Detect which cell encompasses the target text, then output its (x, y) center coordinate. 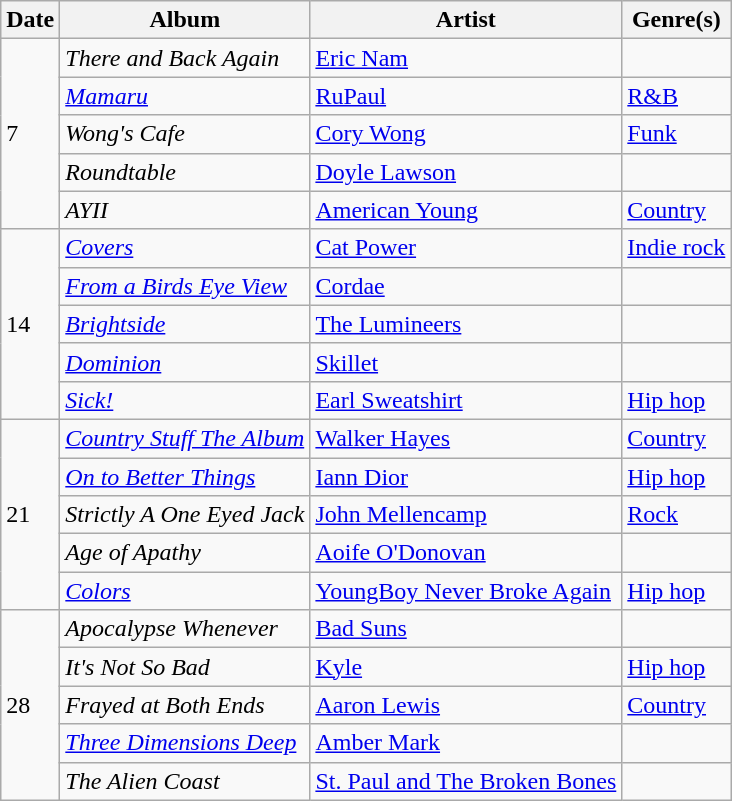
Frayed at Both Ends (185, 705)
Amber Mark (466, 743)
Walker Hayes (466, 438)
It's Not So Bad (185, 667)
7 (30, 134)
The Alien Coast (185, 781)
Country Stuff The Album (185, 438)
Indie rock (676, 248)
RuPaul (466, 96)
Genre(s) (676, 20)
Bad Suns (466, 629)
Colors (185, 591)
Dominion (185, 362)
Kyle (466, 667)
Roundtable (185, 172)
Apocalypse Whenever (185, 629)
From a Birds Eye View (185, 286)
Date (30, 20)
The Lumineers (466, 324)
On to Better Things (185, 477)
Wong's Cafe (185, 134)
Aaron Lewis (466, 705)
Funk (676, 134)
John Mellencamp (466, 515)
Sick! (185, 400)
Earl Sweatshirt (466, 400)
Artist (466, 20)
Cat Power (466, 248)
Rock (676, 515)
Brightside (185, 324)
YoungBoy Never Broke Again (466, 591)
Covers (185, 248)
Strictly A One Eyed Jack (185, 515)
Aoife O'Donovan (466, 553)
R&B (676, 96)
There and Back Again (185, 58)
Iann Dior (466, 477)
Doyle Lawson (466, 172)
14 (30, 324)
Three Dimensions Deep (185, 743)
21 (30, 514)
Skillet (466, 362)
Mamaru (185, 96)
AYII (185, 210)
Album (185, 20)
Cordae (466, 286)
St. Paul and The Broken Bones (466, 781)
American Young (466, 210)
28 (30, 705)
Cory Wong (466, 134)
Age of Apathy (185, 553)
Eric Nam (466, 58)
